Pinpoint the cell where the given text exists, returning its (X, Y) midpoint coordinate. 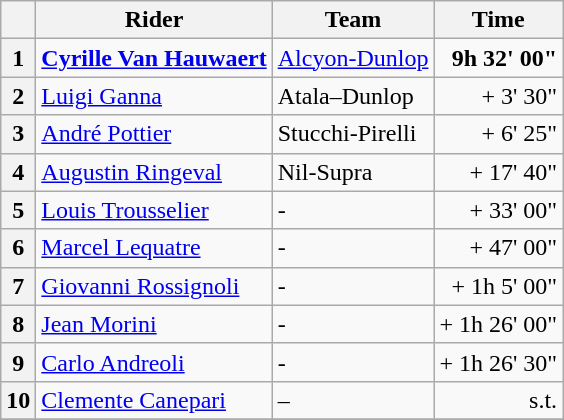
2 (18, 96)
+ 47' 00" (498, 248)
Augustin Ringeval (154, 172)
+ 17' 40" (498, 172)
7 (18, 286)
Rider (154, 20)
Marcel Lequatre (154, 248)
Stucchi-Pirelli (353, 134)
Jean Morini (154, 324)
8 (18, 324)
10 (18, 400)
Team (353, 20)
Time (498, 20)
9 (18, 362)
+ 6' 25" (498, 134)
André Pottier (154, 134)
9h 32' 00" (498, 58)
Alcyon-Dunlop (353, 58)
Carlo Andreoli (154, 362)
Nil-Supra (353, 172)
+ 1h 26' 00" (498, 324)
Louis Trousselier (154, 210)
Cyrille Van Hauwaert (154, 58)
4 (18, 172)
Clemente Canepari (154, 400)
3 (18, 134)
+ 1h 5' 00" (498, 286)
5 (18, 210)
+ 1h 26' 30" (498, 362)
– (353, 400)
Luigi Ganna (154, 96)
Atala–Dunlop (353, 96)
6 (18, 248)
Giovanni Rossignoli (154, 286)
+ 33' 00" (498, 210)
s.t. (498, 400)
+ 3' 30" (498, 96)
1 (18, 58)
